Identify which cell holds the provided text, then report its [x, y] central coordinate. 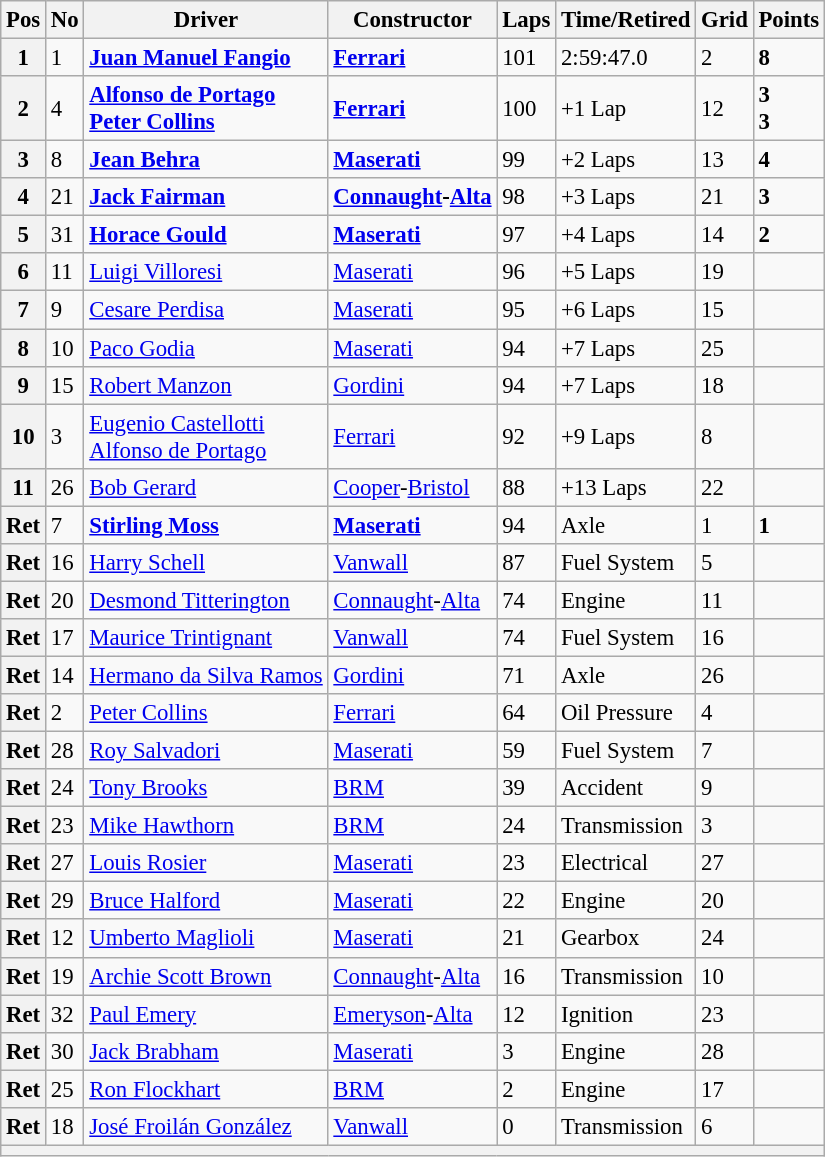
Bob Gerard [206, 487]
97 [526, 235]
Harry Schell [206, 563]
Luigi Villoresi [206, 273]
Pos [24, 20]
Constructor [412, 20]
31 [65, 235]
Paco Godia [206, 348]
87 [526, 563]
92 [526, 436]
98 [526, 197]
+3 Laps [626, 197]
71 [526, 675]
Cesare Perdisa [206, 310]
30 [65, 1051]
59 [526, 751]
0 [526, 1127]
+6 Laps [626, 310]
Peter Collins [206, 713]
No [65, 20]
Umberto Maglioli [206, 939]
Grid [724, 20]
Ignition [626, 1014]
Cooper-Bristol [412, 487]
13 [724, 160]
Emeryson-Alta [412, 1014]
101 [526, 58]
Hermano da Silva Ramos [206, 675]
Bruce Halford [206, 901]
Desmond Titterington [206, 600]
Juan Manuel Fangio [206, 58]
Oil Pressure [626, 713]
Gearbox [626, 939]
Archie Scott Brown [206, 976]
33 [788, 108]
+9 Laps [626, 436]
+4 Laps [626, 235]
Electrical [626, 863]
Driver [206, 20]
Laps [526, 20]
+1 Lap [626, 108]
100 [526, 108]
+13 Laps [626, 487]
64 [526, 713]
2:59:47.0 [626, 58]
Maurice Trintignant [206, 638]
Time/Retired [626, 20]
+2 Laps [626, 160]
Louis Rosier [206, 863]
Mike Hawthorn [206, 826]
Jack Brabham [206, 1051]
Accident [626, 788]
José Froilán González [206, 1127]
Jack Fairman [206, 197]
Points [788, 20]
99 [526, 160]
Jean Behra [206, 160]
Ron Flockhart [206, 1089]
+5 Laps [626, 273]
Robert Manzon [206, 385]
Alfonso de Portago Peter Collins [206, 108]
Eugenio Castellotti Alfonso de Portago [206, 436]
Roy Salvadori [206, 751]
Horace Gould [206, 235]
29 [65, 901]
Stirling Moss [206, 525]
32 [65, 1014]
Paul Emery [206, 1014]
Tony Brooks [206, 788]
88 [526, 487]
95 [526, 310]
96 [526, 273]
39 [526, 788]
